For the text-containing cell, return its midpoint in [X, Y] coordinate format. 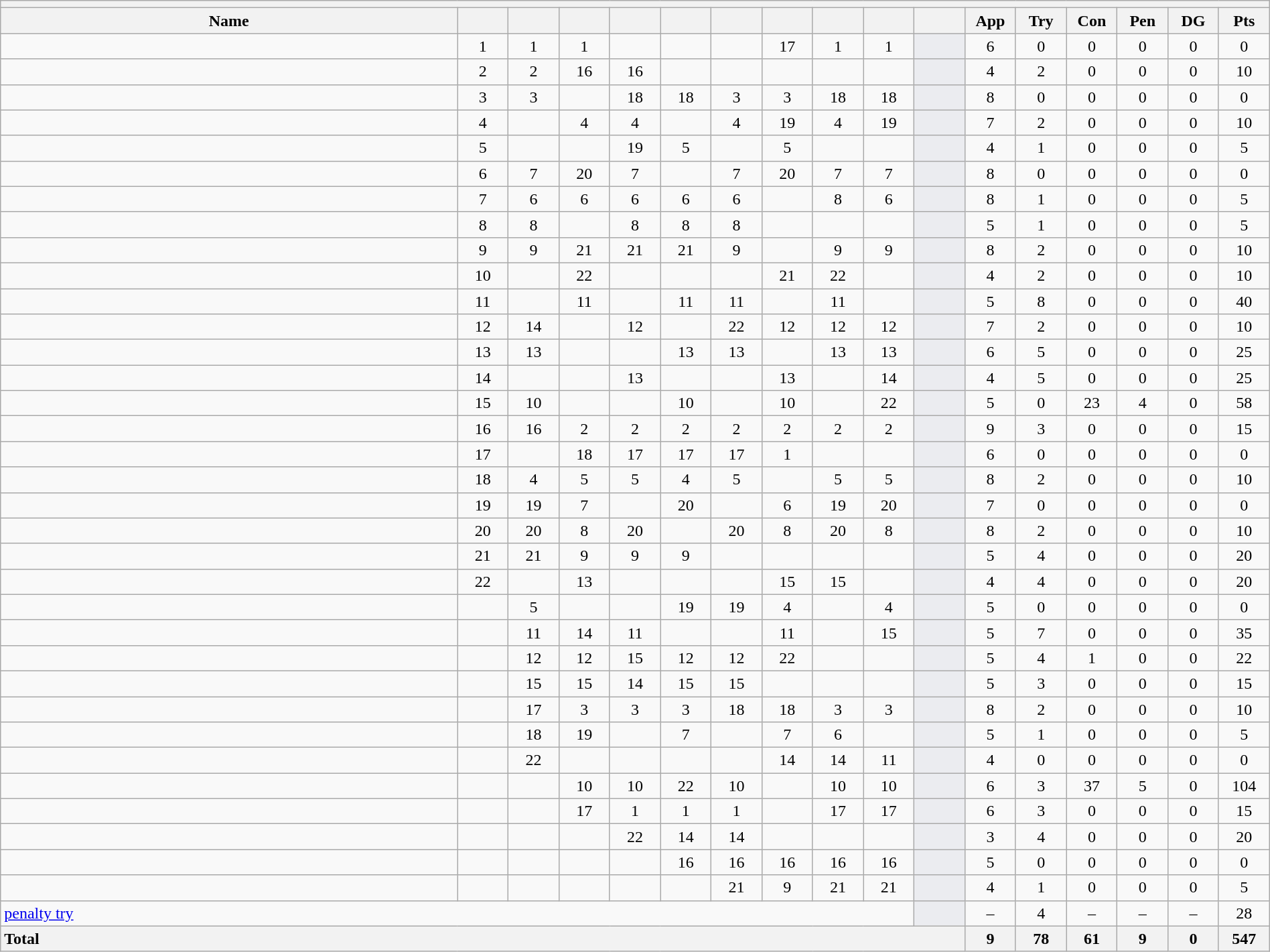
penalty try [457, 913]
23 [1092, 403]
61 [1092, 939]
547 [1244, 939]
Try [1041, 21]
58 [1244, 403]
28 [1244, 913]
104 [1244, 786]
Pts [1244, 21]
35 [1244, 632]
Pen [1143, 21]
37 [1092, 786]
Con [1092, 21]
Total [483, 939]
DG [1194, 21]
App [991, 21]
40 [1244, 301]
78 [1041, 939]
Name [229, 21]
